Search for the cell housing the specified text and yield its (x, y) center coordinate. 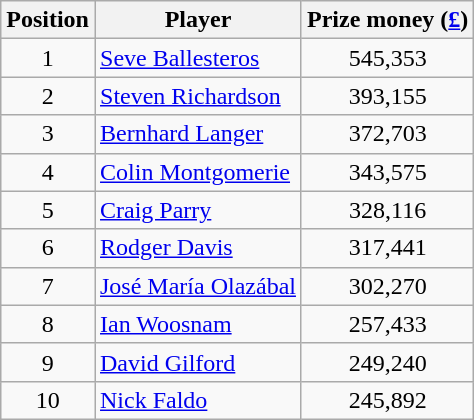
6 (48, 248)
David Gilford (198, 362)
245,892 (387, 400)
Colin Montgomerie (198, 172)
Craig Parry (198, 210)
5 (48, 210)
Position (48, 20)
343,575 (387, 172)
372,703 (387, 134)
Rodger Davis (198, 248)
8 (48, 324)
257,433 (387, 324)
328,116 (387, 210)
3 (48, 134)
1 (48, 58)
Bernhard Langer (198, 134)
Prize money (£) (387, 20)
4 (48, 172)
9 (48, 362)
7 (48, 286)
Player (198, 20)
302,270 (387, 286)
249,240 (387, 362)
393,155 (387, 96)
Ian Woosnam (198, 324)
Seve Ballesteros (198, 58)
Steven Richardson (198, 96)
José María Olazábal (198, 286)
Nick Faldo (198, 400)
545,353 (387, 58)
317,441 (387, 248)
10 (48, 400)
2 (48, 96)
